Output the (x, y) coordinate of the center of the cell containing the given text.  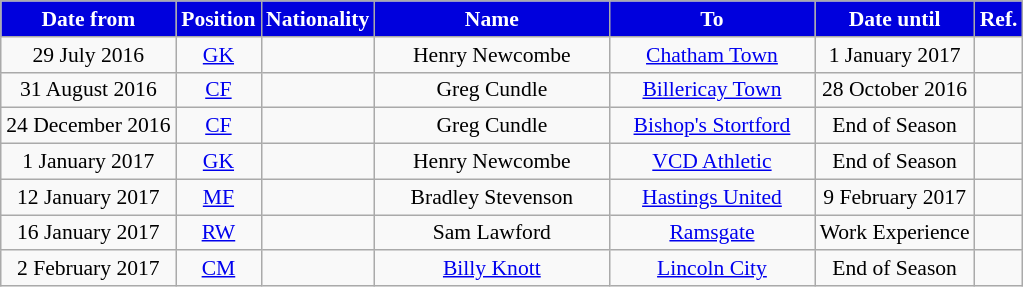
Work Experience (895, 233)
Name (492, 19)
24 December 2016 (88, 126)
Ref. (999, 19)
Lincoln City (712, 269)
Chatham Town (712, 55)
Nationality (318, 19)
Bradley Stevenson (492, 197)
28 October 2016 (895, 90)
12 January 2017 (88, 197)
Date until (895, 19)
VCD Athletic (712, 162)
Billy Knott (492, 269)
16 January 2017 (88, 233)
9 February 2017 (895, 197)
Hastings United (712, 197)
RW (218, 233)
31 August 2016 (88, 90)
Bishop's Stortford (712, 126)
MF (218, 197)
To (712, 19)
Date from (88, 19)
CM (218, 269)
Ramsgate (712, 233)
Position (218, 19)
Sam Lawford (492, 233)
29 July 2016 (88, 55)
Billericay Town (712, 90)
2 February 2017 (88, 269)
